Extract the (X, Y) coordinate from the center of the cell holding the provided text.  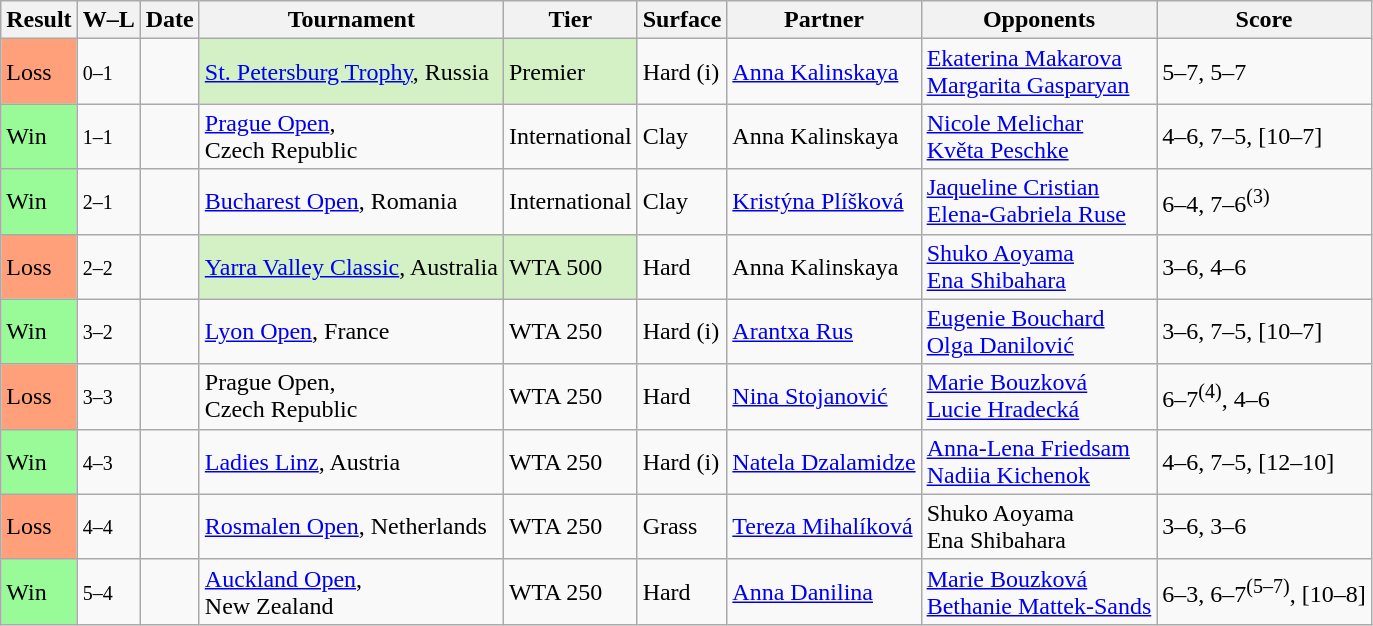
Tournament (351, 20)
Ekaterina Makarova Margarita Gasparyan (1039, 72)
Natela Dzalamidze (824, 462)
Surface (682, 20)
6–4, 7–6(3) (1264, 202)
Nina Stojanović (824, 396)
Auckland Open, New Zealand (351, 592)
Tier (570, 20)
Arantxa Rus (824, 332)
Opponents (1039, 20)
4–4 (108, 526)
3–2 (108, 332)
6–7(4), 4–6 (1264, 396)
Anna-Lena Friedsam Nadiia Kichenok (1039, 462)
3–3 (108, 396)
6–3, 6–7(5–7), [10–8] (1264, 592)
Kristýna Plíšková (824, 202)
Marie Bouzková Lucie Hradecká (1039, 396)
Lyon Open, France (351, 332)
5–4 (108, 592)
5–7, 5–7 (1264, 72)
3–6, 3–6 (1264, 526)
Marie Bouzková Bethanie Mattek-Sands (1039, 592)
Yarra Valley Classic, Australia (351, 266)
Rosmalen Open, Netherlands (351, 526)
Eugenie Bouchard Olga Danilović (1039, 332)
Bucharest Open, Romania (351, 202)
Score (1264, 20)
Ladies Linz, Austria (351, 462)
0–1 (108, 72)
2–1 (108, 202)
Result (39, 20)
3–6, 7–5, [10–7] (1264, 332)
3–6, 4–6 (1264, 266)
Tereza Mihalíková (824, 526)
2–2 (108, 266)
Partner (824, 20)
Jaqueline Cristian Elena-Gabriela Ruse (1039, 202)
4–6, 7–5, [12–10] (1264, 462)
WTA 500 (570, 266)
Anna Danilina (824, 592)
4–6, 7–5, [10–7] (1264, 136)
Premier (570, 72)
4–3 (108, 462)
St. Petersburg Trophy, Russia (351, 72)
Nicole Melichar Květa Peschke (1039, 136)
Date (170, 20)
Grass (682, 526)
1–1 (108, 136)
W–L (108, 20)
